Locate the cell with the specified text and output its [X, Y] center coordinate. 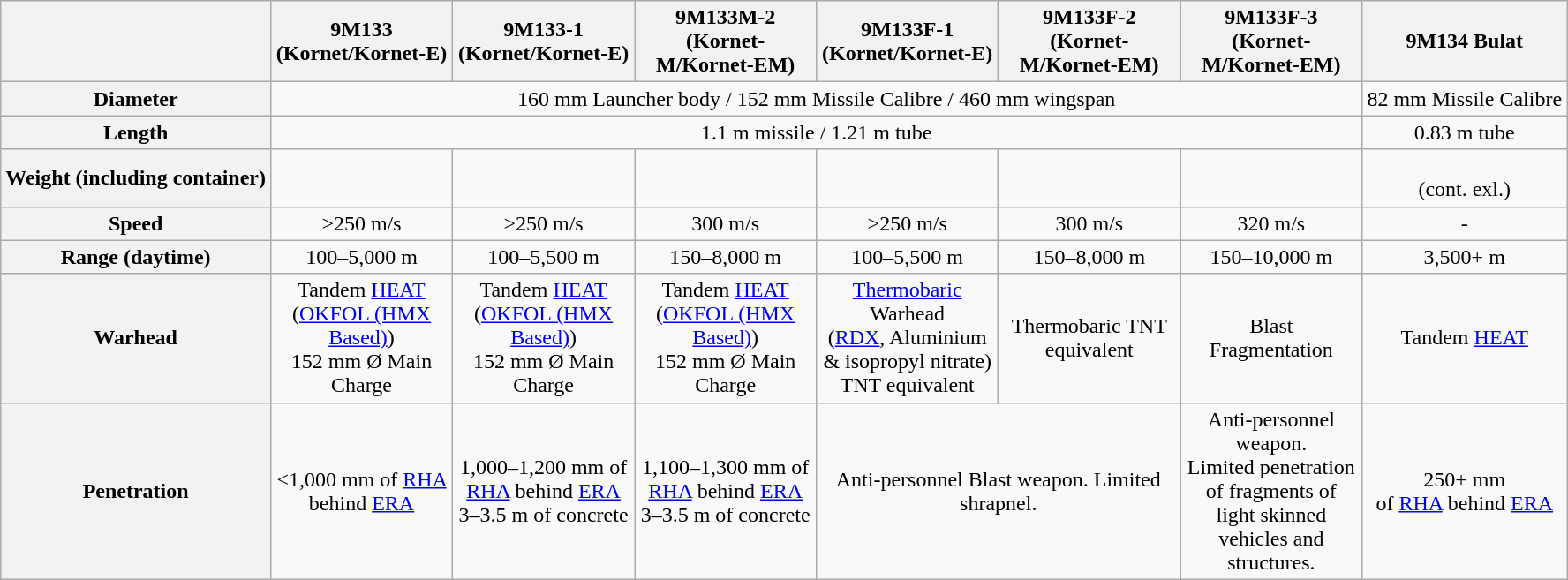
Tandem HEAT [1465, 338]
1,000–1,200 mm of RHA behind ERA3–3.5 m of concrete [544, 491]
Range (daytime) [136, 257]
Length [136, 132]
9M133M-2 (Kornet-M/Kornet-EM) [726, 41]
150–10,000 m [1271, 257]
1.1 m missile / 1.21 m tube [816, 132]
(cont. exl.) [1465, 178]
- [1465, 223]
9M133F-3 (Kornet-M/Kornet-EM) [1271, 41]
Penetration [136, 491]
0.83 m tube [1465, 132]
320 m/s [1271, 223]
Blast Fragmentation [1271, 338]
Anti-personnel Blast weapon. Limited shrapnel. [999, 491]
250+ mmof RHA behind ERA [1465, 491]
Warhead [136, 338]
1,100–1,300 mm of RHA behind ERA3–3.5 m of concrete [726, 491]
<1,000 mm of RHA behind ERA [361, 491]
3,500+ m [1465, 257]
100–5,000 m [361, 257]
Speed [136, 223]
82 mm Missile Calibre [1465, 99]
9M134 Bulat [1465, 41]
Thermobaric TNT equivalent [1089, 338]
Thermobaric Warhead(RDX, Aluminium & isopropyl nitrate) TNT equivalent [908, 338]
Anti-personnel weapon.Limited penetration of fragments of light skinned vehicles and structures. [1271, 491]
9M133F-2 (Kornet-M/Kornet-EM) [1089, 41]
160 mm Launcher body / 152 mm Missile Calibre / 460 mm wingspan [816, 99]
Weight (including container) [136, 178]
9M133F-1 (Kornet/Kornet-E) [908, 41]
9M133-1 (Kornet/Kornet-E) [544, 41]
9M133 (Kornet/Kornet-E) [361, 41]
Diameter [136, 99]
